Return (X, Y) of the center of cell containing provided text 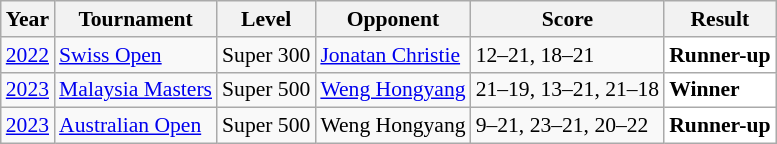
Malaysia Masters (136, 90)
Opponent (392, 19)
Year (28, 19)
Swiss Open (136, 55)
Result (720, 19)
Jonatan Christie (392, 55)
21–19, 13–21, 21–18 (568, 90)
2022 (28, 55)
Score (568, 19)
9–21, 23–21, 20–22 (568, 126)
Tournament (136, 19)
12–21, 18–21 (568, 55)
Winner (720, 90)
Australian Open (136, 126)
Super 300 (266, 55)
Level (266, 19)
